From the cell containing the given text, extract its center point as [X, Y] coordinate. 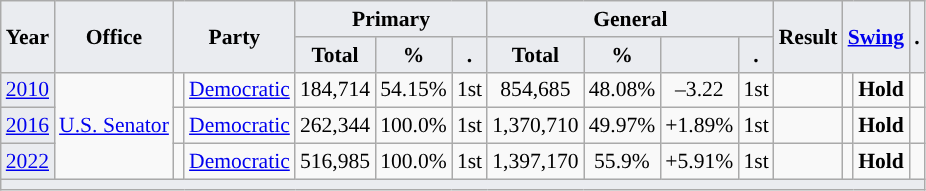
Primary [391, 19]
516,985 [335, 162]
Office [114, 36]
49.97% [622, 126]
1,397,170 [535, 162]
2016 [28, 126]
2010 [28, 90]
Party [234, 36]
48.08% [622, 90]
262,344 [335, 126]
+1.89% [699, 126]
184,714 [335, 90]
Year [28, 36]
General [630, 19]
U.S. Senator [114, 126]
1,370,710 [535, 126]
+5.91% [699, 162]
55.9% [622, 162]
Result [808, 36]
2022 [28, 162]
Swing [876, 36]
854,685 [535, 90]
54.15% [414, 90]
–3.22 [699, 90]
